Pinpoint the cell where the given text exists, returning its (X, Y) midpoint coordinate. 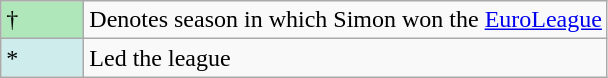
† (42, 20)
Denotes season in which Simon won the EuroLeague (346, 20)
Led the league (346, 58)
* (42, 58)
